Extract the (X, Y) coordinate from the center of the cell holding the provided text.  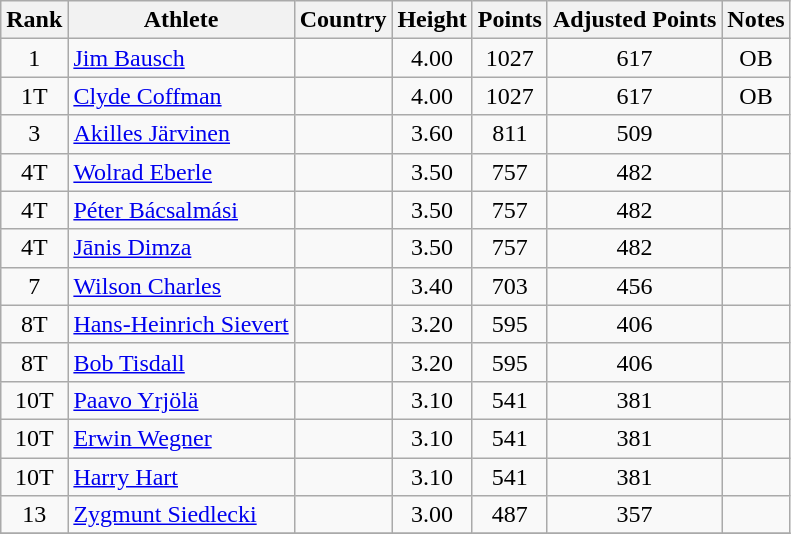
Paavo Yrjölä (181, 400)
Wilson Charles (181, 286)
Hans-Heinrich Sievert (181, 324)
Adjusted Points (634, 20)
Height (432, 20)
13 (34, 515)
Clyde Coffman (181, 96)
Jānis Dimza (181, 248)
Country (343, 20)
Wolrad Eberle (181, 172)
509 (634, 134)
3.00 (432, 515)
1 (34, 58)
3.40 (432, 286)
Notes (756, 20)
3.60 (432, 134)
Akilles Järvinen (181, 134)
Bob Tisdall (181, 362)
Athlete (181, 20)
Péter Bácsalmási (181, 210)
811 (510, 134)
Rank (34, 20)
Erwin Wegner (181, 438)
Harry Hart (181, 477)
703 (510, 286)
456 (634, 286)
Points (510, 20)
Jim Bausch (181, 58)
357 (634, 515)
Zygmunt Siedlecki (181, 515)
3 (34, 134)
1T (34, 96)
487 (510, 515)
7 (34, 286)
